Provide the [X, Y] coordinate of the cell's center where the given text is located.  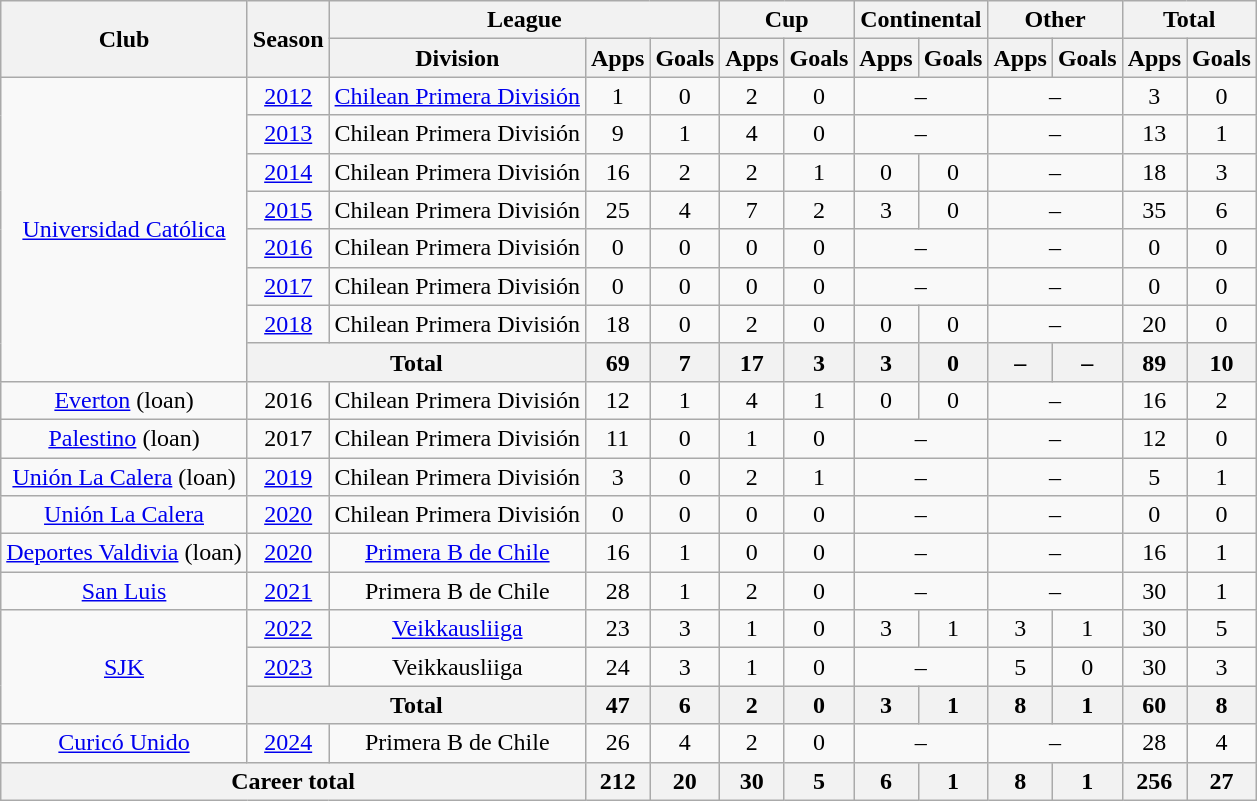
2022 [288, 629]
Everton (loan) [124, 400]
13 [1154, 134]
Curicó Unido [124, 743]
San Luis [124, 591]
2018 [288, 324]
26 [617, 743]
Continental [921, 20]
212 [617, 781]
Club [124, 39]
SJK [124, 667]
17 [752, 362]
69 [617, 362]
2013 [288, 134]
89 [1154, 362]
League [524, 20]
Palestino (loan) [124, 438]
Unión La Calera [124, 515]
2012 [288, 96]
2024 [288, 743]
Season [288, 39]
Unión La Calera (loan) [124, 477]
2023 [288, 667]
Career total [294, 781]
Deportes Valdivia (loan) [124, 553]
Division [457, 58]
10 [1222, 362]
Cup [787, 20]
35 [1154, 210]
Universidad Católica [124, 229]
2015 [288, 210]
2014 [288, 172]
256 [1154, 781]
9 [617, 134]
24 [617, 667]
2021 [288, 591]
25 [617, 210]
11 [617, 438]
47 [617, 705]
Other [1055, 20]
23 [617, 629]
27 [1222, 781]
2019 [288, 477]
60 [1154, 705]
